Pinpoint the cell where the given text exists, returning its (x, y) midpoint coordinate. 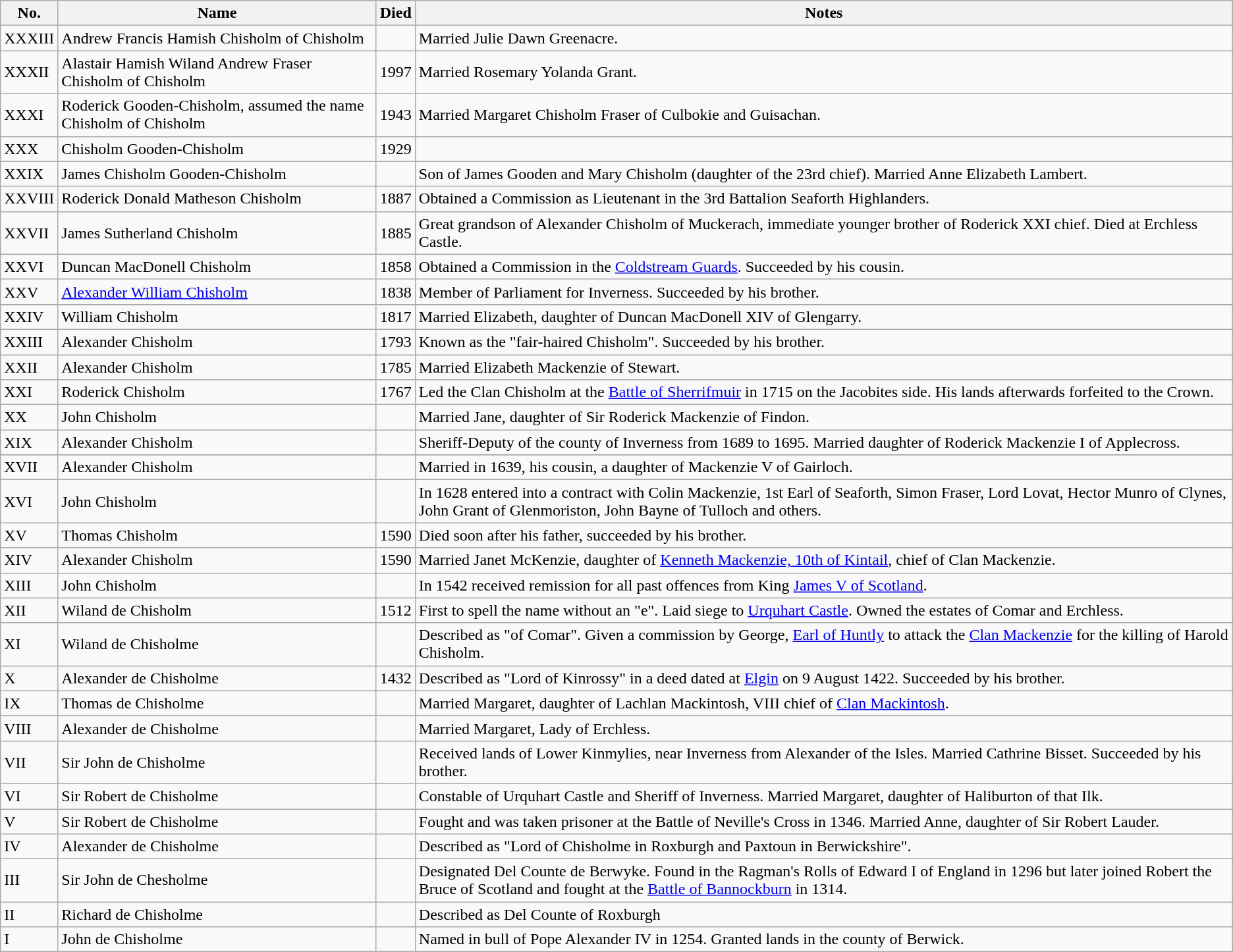
1793 (395, 342)
1817 (395, 317)
Andrew Francis Hamish Chisholm of Chisholm (217, 38)
No. (29, 13)
James Chisholm Gooden-Chisholm (217, 174)
Married Jane, daughter of Sir Roderick Mackenzie of Findon. (823, 417)
Married Elizabeth Mackenzie of Stewart. (823, 367)
Obtained a Commission in the Coldstream Guards. Succeeded by his cousin. (823, 267)
Described as Del Counte of Roxburgh (823, 914)
XXIII (29, 342)
XXXII (29, 72)
Described as "of Comar". Given a commission by George, Earl of Huntly to attack the Clan Mackenzie for the killing of Harold Chisholm. (823, 644)
Described as "Lord of Kinrossy" in a deed dated at Elgin on 9 August 1422. Succeeded by his brother. (823, 678)
Thomas de Chisholme (217, 703)
Roderick Chisholm (217, 392)
Married Margaret Chisholm Fraser of Culbokie and Guisachan. (823, 115)
Son of James Gooden and Mary Chisholm (daughter of the 23rd chief). Married Anne Elizabeth Lambert. (823, 174)
Sheriff-Deputy of the county of Inverness from 1689 to 1695. Married daughter of Roderick Mackenzie I of Applecross. (823, 442)
XXVII (29, 233)
Member of Parliament for Inverness. Succeeded by his brother. (823, 292)
XXVI (29, 267)
VI (29, 796)
Constable of Urquhart Castle and Sheriff of Inverness. Married Margaret, daughter of Haliburton of that Ilk. (823, 796)
XXXI (29, 115)
1512 (395, 610)
Known as the "fair-haired Chisholm". Succeeded by his brother. (823, 342)
XVI (29, 502)
XXXIII (29, 38)
1943 (395, 115)
Died soon after his father, succeeded by his brother. (823, 535)
XIII (29, 585)
VII (29, 762)
John de Chisholme (217, 939)
XVII (29, 467)
VIII (29, 728)
Married Rosemary Yolanda Grant. (823, 72)
I (29, 939)
XX (29, 417)
1885 (395, 233)
1785 (395, 367)
In 1542 received remission for all past offences from King James V of Scotland. (823, 585)
Fought and was taken prisoner at the Battle of Neville's Cross in 1346. Married Anne, daughter of Sir Robert Lauder. (823, 821)
1929 (395, 149)
Received lands of Lower Kinmylies, near Inverness from Alexander of the Isles. Married Cathrine Bisset. Succeeded by his brother. (823, 762)
V (29, 821)
IV (29, 847)
First to spell the name without an "e". Laid siege to Urquhart Castle. Owned the estates of Comar and Erchless. (823, 610)
James Sutherland Chisholm (217, 233)
Thomas Chisholm (217, 535)
Alexander William Chisholm (217, 292)
1838 (395, 292)
Wiland de Chisholm (217, 610)
IX (29, 703)
XV (29, 535)
Duncan MacDonell Chisholm (217, 267)
XXX (29, 149)
Notes (823, 13)
Married Elizabeth, daughter of Duncan MacDonell XIV of Glengarry. (823, 317)
Roderick Donald Matheson Chisholm (217, 199)
Wiland de Chisholme (217, 644)
1767 (395, 392)
Married Margaret, daughter of Lachlan Mackintosh, VIII chief of Clan Mackintosh. (823, 703)
Married Janet McKenzie, daughter of Kenneth Mackenzie, 10th of Kintail, chief of Clan Mackenzie. (823, 560)
Roderick Gooden-Chisholm, assumed the name Chisholm of Chisholm (217, 115)
Described as "Lord of Chisholme in Roxburgh and Paxtoun in Berwickshire". (823, 847)
XXIX (29, 174)
Sir John de Chesholme (217, 881)
XXV (29, 292)
Obtained a Commission as Lieutenant in the 3rd Battalion Seaforth Highlanders. (823, 199)
XXI (29, 392)
1858 (395, 267)
XIV (29, 560)
XXVIII (29, 199)
XXII (29, 367)
Married in 1639, his cousin, a daughter of Mackenzie V of Gairloch. (823, 467)
William Chisholm (217, 317)
Richard de Chisholme (217, 914)
Led the Clan Chisholm at the Battle of Sherrifmuir in 1715 on the Jacobites side. His lands afterwards forfeited to the Crown. (823, 392)
XXIV (29, 317)
Alastair Hamish Wiland Andrew Fraser Chisholm of Chisholm (217, 72)
Name (217, 13)
Died (395, 13)
Great grandson of Alexander Chisholm of Muckerach, immediate younger brother of Roderick XXI chief. Died at Erchless Castle. (823, 233)
1432 (395, 678)
Married Julie Dawn Greenacre. (823, 38)
II (29, 914)
XIX (29, 442)
XI (29, 644)
1887 (395, 199)
Married Margaret, Lady of Erchless. (823, 728)
1997 (395, 72)
XII (29, 610)
X (29, 678)
Sir John de Chisholme (217, 762)
III (29, 881)
Chisholm Gooden-Chisholm (217, 149)
Named in bull of Pope Alexander IV in 1254. Granted lands in the county of Berwick. (823, 939)
